Search for the cell housing the specified text and yield its [x, y] center coordinate. 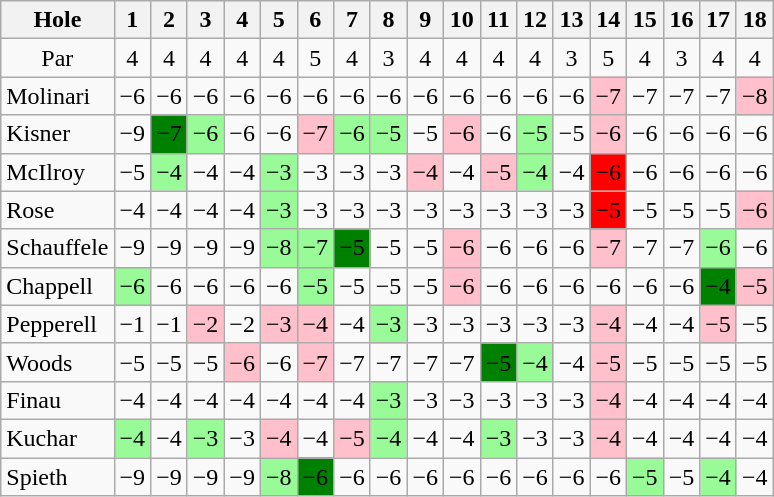
6 [316, 20]
14 [608, 20]
Kuchar [58, 438]
Kisner [58, 134]
Woods [58, 362]
13 [572, 20]
17 [718, 20]
1 [132, 20]
11 [498, 20]
15 [646, 20]
Spieth [58, 477]
Molinari [58, 96]
18 [754, 20]
Chappell [58, 286]
16 [682, 20]
2 [170, 20]
McIlroy [58, 172]
12 [536, 20]
Par [58, 58]
7 [352, 20]
Rose [58, 210]
Schauffele [58, 248]
Pepperell [58, 324]
9 [426, 20]
10 [462, 20]
Hole [58, 20]
Finau [58, 400]
8 [388, 20]
